Locate the cell with the specified text and output its [x, y] center coordinate. 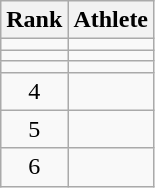
5 [34, 129]
Athlete [111, 20]
Rank [34, 20]
4 [34, 91]
6 [34, 167]
